Capture the cell that displays the provided text and extract its (X, Y) central coordinate. 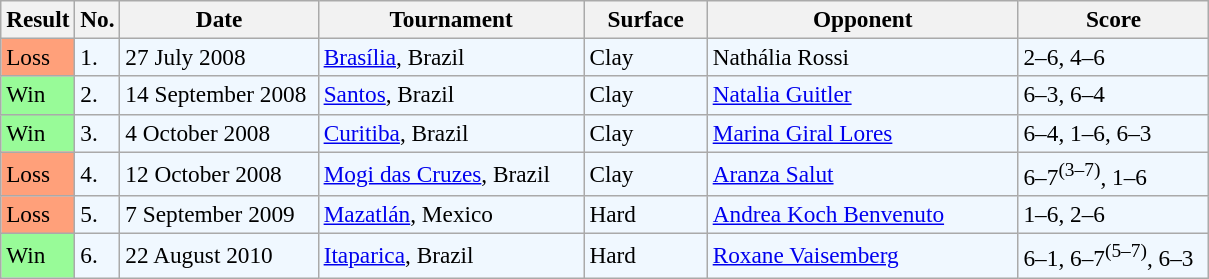
Roxane Vaisemberg (862, 255)
2–6, 4–6 (1114, 57)
Nathália Rossi (862, 57)
12 October 2008 (219, 173)
6. (98, 255)
Santos, Brazil (451, 95)
1. (98, 57)
6–4, 1–6, 6–3 (1114, 133)
Opponent (862, 19)
6–7(3–7), 1–6 (1114, 173)
Curitiba, Brazil (451, 133)
Marina Giral Lores (862, 133)
2. (98, 95)
4 October 2008 (219, 133)
Itaparica, Brazil (451, 255)
4. (98, 173)
6–3, 6–4 (1114, 95)
Andrea Koch Benvenuto (862, 214)
1–6, 2–6 (1114, 214)
7 September 2009 (219, 214)
Score (1114, 19)
6–1, 6–7(5–7), 6–3 (1114, 255)
22 August 2010 (219, 255)
Mogi das Cruzes, Brazil (451, 173)
27 July 2008 (219, 57)
14 September 2008 (219, 95)
Natalia Guitler (862, 95)
Brasília, Brazil (451, 57)
Mazatlán, Mexico (451, 214)
5. (98, 214)
Date (219, 19)
Aranza Salut (862, 173)
Tournament (451, 19)
No. (98, 19)
3. (98, 133)
Result (38, 19)
Surface (646, 19)
